Locate the cell with the specified text and output its (x, y) center coordinate. 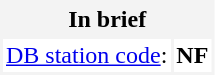
NF (192, 56)
DB station code: (86, 56)
In brief (107, 20)
